Return the [X, Y] coordinate for the center point of the cell that contains the specified text.  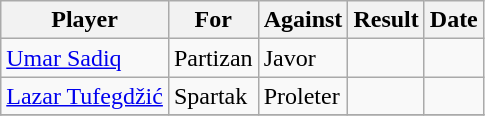
Against [303, 20]
Player [85, 20]
Spartak [213, 96]
Result [386, 20]
Proleter [303, 96]
Lazar Tufegdžić [85, 96]
Partizan [213, 58]
Umar Sadiq [85, 58]
Date [454, 20]
Javor [303, 58]
For [213, 20]
